Pinpoint the cell where the given text exists, returning its (X, Y) midpoint coordinate. 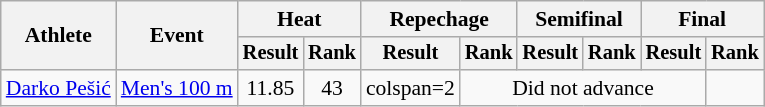
colspan=2 (410, 88)
Final (702, 19)
11.85 (271, 88)
Event (177, 36)
Athlete (58, 36)
Darko Pešić (58, 88)
Semifinal (578, 19)
Did not advance (583, 88)
Men's 100 m (177, 88)
43 (332, 88)
Heat (300, 19)
Repechage (440, 19)
